Scan for the cell matching the given text and deliver its [x, y] coordinate at center. 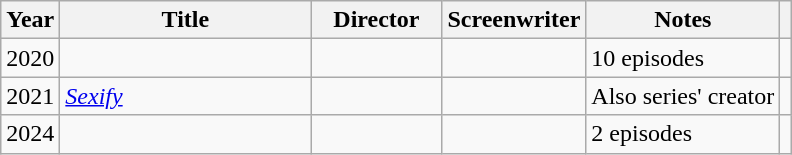
Sexify [186, 96]
2020 [30, 58]
Notes [683, 20]
10 episodes [683, 58]
Title [186, 20]
Also series' creator [683, 96]
Year [30, 20]
2021 [30, 96]
2024 [30, 134]
Screenwriter [514, 20]
2 episodes [683, 134]
Director [376, 20]
